Identify which cell holds the provided text, then report its [X, Y] central coordinate. 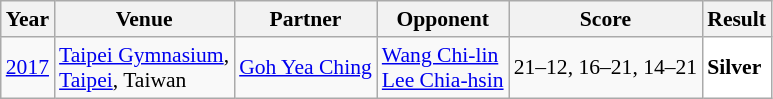
Score [606, 19]
Result [736, 19]
Taipei Gymnasium,Taipei, Taiwan [144, 68]
Year [28, 19]
Silver [736, 68]
21–12, 16–21, 14–21 [606, 68]
2017 [28, 68]
Venue [144, 19]
Opponent [443, 19]
Goh Yea Ching [306, 68]
Wang Chi-lin Lee Chia-hsin [443, 68]
Partner [306, 19]
